Identify which cell holds the provided text, then report its (x, y) central coordinate. 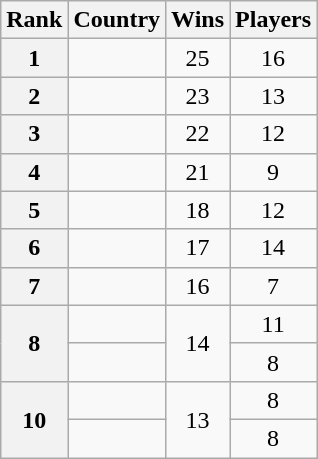
18 (198, 210)
9 (274, 172)
23 (198, 96)
Rank (34, 20)
3 (34, 134)
25 (198, 58)
21 (198, 172)
2 (34, 96)
Country (117, 20)
11 (274, 324)
4 (34, 172)
22 (198, 134)
6 (34, 248)
Players (274, 20)
1 (34, 58)
10 (34, 419)
Wins (198, 20)
17 (198, 248)
5 (34, 210)
